Determine the (x, y) coordinate at the center of the cell enclosing the given text.  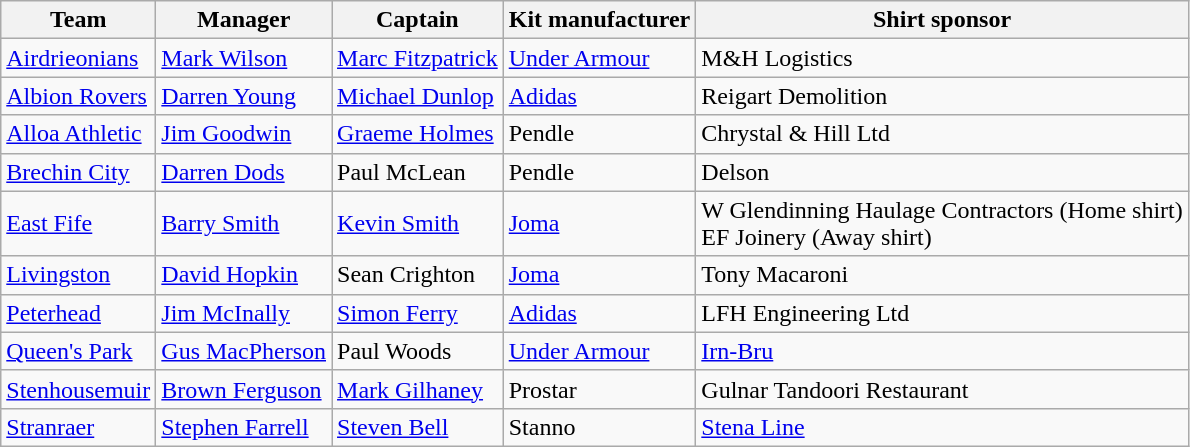
Tony Macaroni (942, 275)
Mark Wilson (244, 58)
Captain (418, 20)
Barry Smith (244, 224)
Queen's Park (78, 351)
Jim Goodwin (244, 134)
M&H Logistics (942, 58)
Stranraer (78, 427)
Mark Gilhaney (418, 389)
Darren Young (244, 96)
Airdrieonians (78, 58)
Marc Fitzpatrick (418, 58)
Manager (244, 20)
Reigart Demolition (942, 96)
Gulnar Tandoori Restaurant (942, 389)
Brechin City (78, 172)
Sean Crighton (418, 275)
East Fife (78, 224)
Darren Dods (244, 172)
W Glendinning Haulage Contractors (Home shirt)EF Joinery (Away shirt) (942, 224)
Delson (942, 172)
Jim McInally (244, 313)
Alloa Athletic (78, 134)
Team (78, 20)
Graeme Holmes (418, 134)
Stenhousemuir (78, 389)
Stena Line (942, 427)
Stanno (600, 427)
Stephen Farrell (244, 427)
David Hopkin (244, 275)
Steven Bell (418, 427)
Paul Woods (418, 351)
Prostar (600, 389)
Shirt sponsor (942, 20)
Kit manufacturer (600, 20)
Chrystal & Hill Ltd (942, 134)
Kevin Smith (418, 224)
LFH Engineering Ltd (942, 313)
Michael Dunlop (418, 96)
Livingston (78, 275)
Peterhead (78, 313)
Gus MacPherson (244, 351)
Albion Rovers (78, 96)
Brown Ferguson (244, 389)
Paul McLean (418, 172)
Irn-Bru (942, 351)
Simon Ferry (418, 313)
